Return the [x, y] coordinate for the center point of the cell that contains the specified text.  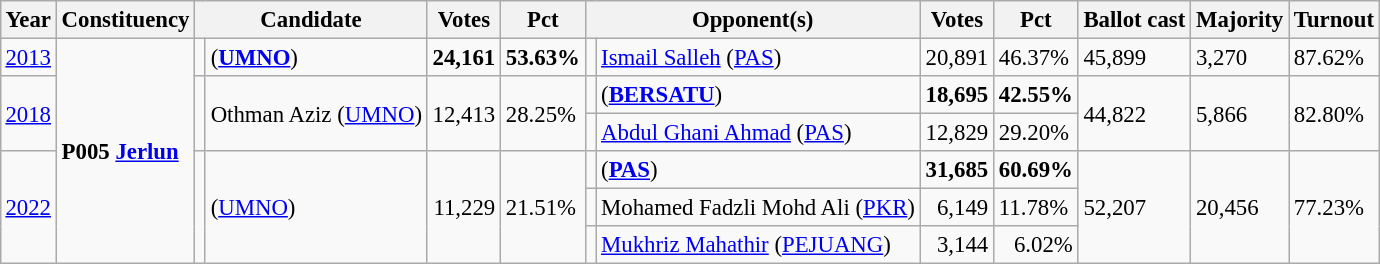
11.78% [1036, 208]
12,413 [464, 114]
Constituency [125, 20]
(BERSATU) [758, 95]
82.80% [1334, 114]
Majority [1240, 20]
Abdul Ghani Ahmad (PAS) [758, 133]
20,456 [1240, 208]
Candidate [312, 20]
Ismail Salleh (PAS) [758, 57]
12,829 [956, 133]
77.23% [1334, 208]
3,144 [956, 245]
Mukhriz Mahathir (PEJUANG) [758, 245]
P005 Jerlun [125, 151]
11,229 [464, 208]
60.69% [1036, 170]
44,822 [1134, 114]
45,899 [1134, 57]
2013 [28, 57]
46.37% [1036, 57]
Opponent(s) [752, 20]
87.62% [1334, 57]
52,207 [1134, 208]
31,685 [956, 170]
Turnout [1334, 20]
(PAS) [758, 170]
6,149 [956, 208]
3,270 [1240, 57]
24,161 [464, 57]
6.02% [1036, 245]
20,891 [956, 57]
2022 [28, 208]
Mohamed Fadzli Mohd Ali (PKR) [758, 208]
28.25% [544, 114]
29.20% [1036, 133]
Year [28, 20]
42.55% [1036, 95]
Ballot cast [1134, 20]
2018 [28, 114]
18,695 [956, 95]
Othman Aziz (UMNO) [316, 114]
21.51% [544, 208]
5,866 [1240, 114]
53.63% [544, 57]
